Search for the cell housing the specified text and yield its [x, y] center coordinate. 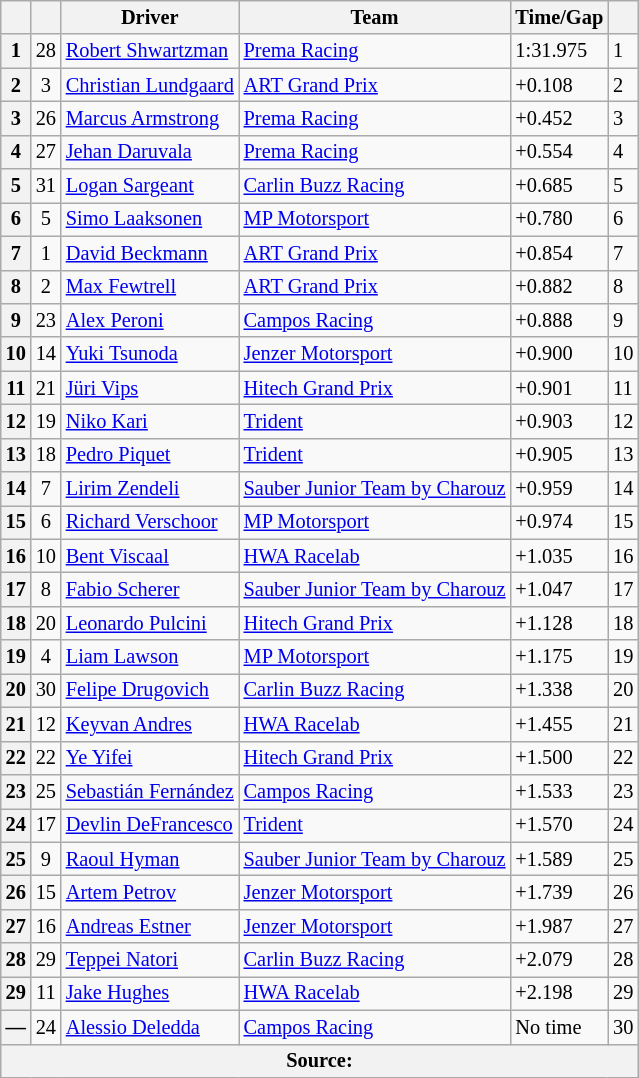
+1.455 [559, 724]
+1.500 [559, 758]
+1.739 [559, 892]
+0.959 [559, 489]
+0.900 [559, 354]
Devlin DeFrancesco [150, 825]
Artem Petrov [150, 892]
+1.570 [559, 825]
+0.452 [559, 118]
Andreas Estner [150, 926]
Marcus Armstrong [150, 118]
+1.987 [559, 926]
Sebastián Fernández [150, 791]
Keyvan Andres [150, 724]
Leonardo Pulcini [150, 623]
Richard Verschoor [150, 522]
Yuki Tsunoda [150, 354]
— [16, 1027]
Bent Viscaal [150, 556]
Jake Hughes [150, 993]
+2.198 [559, 993]
+0.888 [559, 320]
Max Fewtrell [150, 287]
+0.974 [559, 522]
Raoul Hyman [150, 859]
+1.175 [559, 657]
+1.338 [559, 690]
+2.079 [559, 960]
+0.554 [559, 152]
Alex Peroni [150, 320]
Pedro Piquet [150, 455]
Logan Sargeant [150, 186]
+0.882 [559, 287]
+0.780 [559, 219]
+0.685 [559, 186]
Jüri Vips [150, 388]
Ye Yifei [150, 758]
+1.128 [559, 623]
+0.901 [559, 388]
+1.035 [559, 556]
Lirim Zendeli [150, 489]
Liam Lawson [150, 657]
Robert Shwartzman [150, 51]
+1.047 [559, 589]
+0.854 [559, 253]
Simo Laaksonen [150, 219]
Source: [320, 1061]
+0.905 [559, 455]
Felipe Drugovich [150, 690]
Time/Gap [559, 17]
Teppei Natori [150, 960]
No time [559, 1027]
+0.903 [559, 421]
+0.108 [559, 85]
Niko Kari [150, 421]
Alessio Deledda [150, 1027]
Fabio Scherer [150, 589]
+1.589 [559, 859]
David Beckmann [150, 253]
1:31.975 [559, 51]
Team [375, 17]
Christian Lundgaard [150, 85]
+1.533 [559, 791]
31 [46, 186]
Driver [150, 17]
Jehan Daruvala [150, 152]
